Determine the [x, y] coordinate at the center of the cell enclosing the given text.  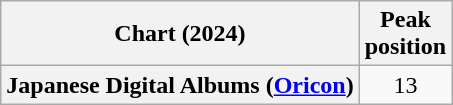
13 [405, 85]
Peakposition [405, 34]
Chart (2024) [180, 34]
Japanese Digital Albums (Oricon) [180, 85]
